Return the [X, Y] coordinate for the center point of the cell that contains the specified text.  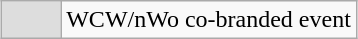
WCW/nWo co-branded event [209, 20]
